Find where the given text appears and provide that cell's center as (X, Y) coordinate. 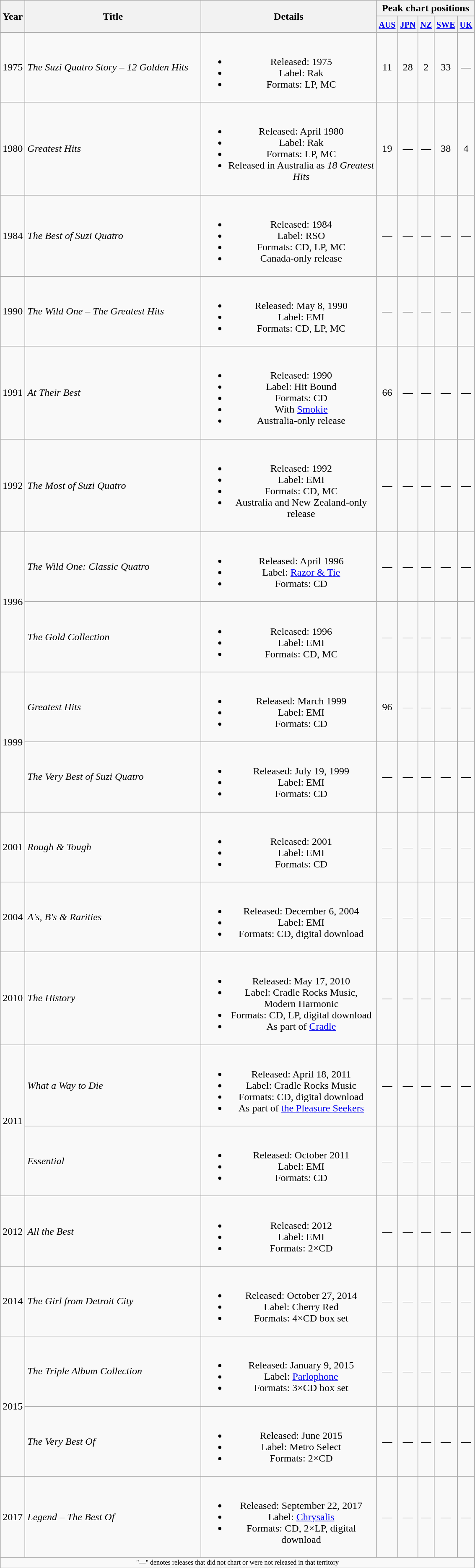
66 (387, 392)
Released: April 1996Label: Razor & TieFormats: CD (288, 567)
The Suzi Quatro Story – 12 Golden Hits (113, 67)
All the Best (113, 1231)
2004 (13, 917)
Released: May 17, 2010Label: Cradle Rocks Music, Modern HarmonicFormats: CD, LP, digital downloadAs part of Cradle (288, 999)
2014 (13, 1301)
2017 (13, 1517)
Released: December 6, 2004Label: EMIFormats: CD, digital download (288, 917)
Released: 1975Label: RakFormats: LP, MC (288, 67)
AUS (387, 24)
Year (13, 16)
Details (288, 16)
The Most of Suzi Quatro (113, 485)
1984 (13, 236)
1996 (13, 602)
The Gold Collection (113, 636)
1990 (13, 311)
Released: 2012Label: EMIFormats: 2×CD (288, 1231)
The Very Best of Suzi Quatro (113, 776)
The Wild One: Classic Quatro (113, 567)
2015 (13, 1406)
At Their Best (113, 392)
Released: 2001Label: EMIFormats: CD (288, 847)
Released: October 2011Label: EMIFormats: CD (288, 1161)
NZ (426, 24)
The Very Best Of (113, 1441)
Released: 1996Label: EMIFormats: CD, MC (288, 636)
JPN (408, 24)
1991 (13, 392)
Released: April 1980Label: RakFormats: LP, MCReleased in Australia as 18 Greatest Hits (288, 148)
2001 (13, 847)
The Wild One – The Greatest Hits (113, 311)
Released: April 18, 2011Label: Cradle Rocks MusicFormats: CD, digital downloadAs part of the Pleasure Seekers (288, 1085)
The History (113, 999)
Released: 1984Label: RSOFormats: CD, LP, MCCanada-only release (288, 236)
96 (387, 707)
1992 (13, 485)
Released: September 22, 2017Label: ChrysalisFormats: CD, 2×LP, digital download (288, 1517)
Rough & Tough (113, 847)
2 (426, 67)
1980 (13, 148)
Released: July 19, 1999Label: EMIFormats: CD (288, 776)
1975 (13, 67)
28 (408, 67)
Peak chart positions (426, 8)
2010 (13, 999)
Released: June 2015Label: Metro SelectFormats: 2×CD (288, 1441)
"—" denotes releases that did not chart or were not released in that territory (237, 1563)
2011 (13, 1120)
UK (466, 24)
Released: 1990Label: Hit BoundFormats: CDWith SmokieAustralia-only release (288, 392)
Released: May 8, 1990Label: EMIFormats: CD, LP, MC (288, 311)
Released: 1992Label: EMIFormats: CD, MCAustralia and New Zealand-only release (288, 485)
The Best of Suzi Quatro (113, 236)
The Triple Album Collection (113, 1371)
2012 (13, 1231)
SWE (446, 24)
11 (387, 67)
4 (466, 148)
Released: October 27, 2014Label: Cherry RedFormats: 4×CD box set (288, 1301)
1999 (13, 742)
Legend – The Best Of (113, 1517)
What a Way to Die (113, 1085)
38 (446, 148)
A's, B's & Rarities (113, 917)
Title (113, 16)
Released: March 1999Label: EMIFormats: CD (288, 707)
33 (446, 67)
Released: January 9, 2015Label: ParlophoneFormats: 3×CD box set (288, 1371)
Essential (113, 1161)
The Girl from Detroit City (113, 1301)
19 (387, 148)
